Detect which cell encompasses the target text, then output its (X, Y) center coordinate. 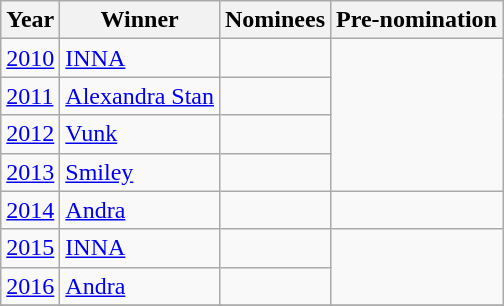
2010 (30, 58)
2016 (30, 286)
2013 (30, 172)
Nominees (274, 20)
Smiley (140, 172)
Vunk (140, 134)
Pre-nomination (417, 20)
2011 (30, 96)
2014 (30, 210)
2012 (30, 134)
2015 (30, 248)
Alexandra Stan (140, 96)
Year (30, 20)
Winner (140, 20)
